Detect which cell encompasses the target text, then output its [X, Y] center coordinate. 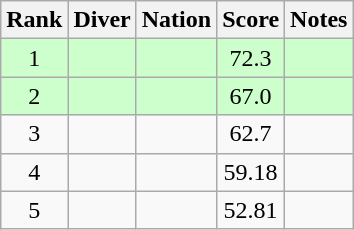
2 [34, 96]
72.3 [251, 58]
Diver [102, 20]
4 [34, 172]
1 [34, 58]
62.7 [251, 134]
59.18 [251, 172]
Notes [319, 20]
Score [251, 20]
Nation [176, 20]
5 [34, 210]
67.0 [251, 96]
3 [34, 134]
52.81 [251, 210]
Rank [34, 20]
